Scan for the cell matching the given text and deliver its [X, Y] coordinate at center. 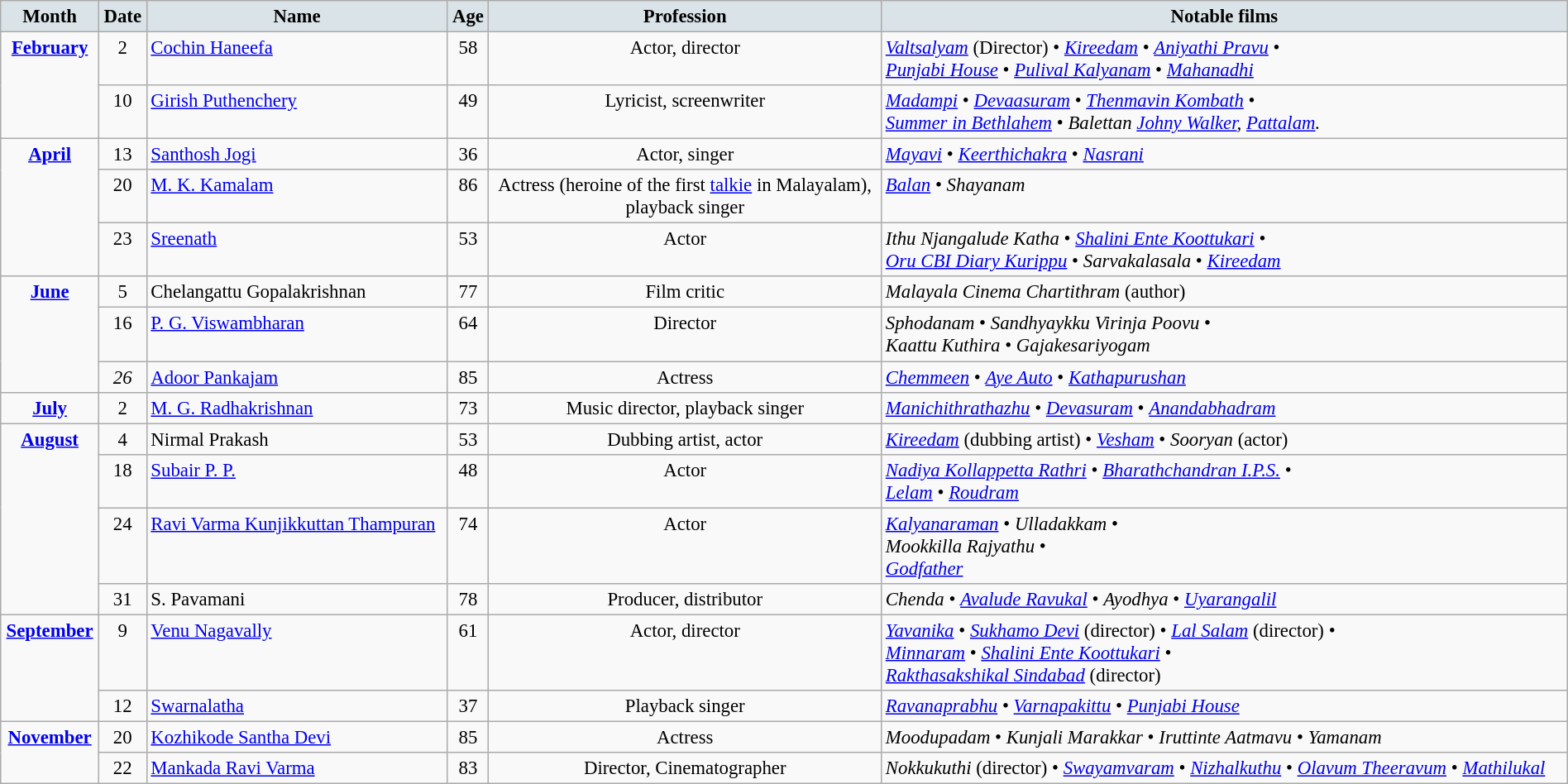
Music director, playback singer [685, 408]
Kalyanaraman • Ulladakkam • Mookkilla Rajyathu • Godfather [1225, 546]
36 [468, 155]
Date [122, 17]
Venu Nagavally [297, 653]
13 [122, 155]
61 [468, 653]
Playback singer [685, 706]
Mankada Ravi Varma [297, 768]
November [50, 753]
Valtsalyam (Director) • Kireedam • Aniyathi Pravu • Punjabi House • Pulival Kalyanam • Mahanadhi [1225, 60]
73 [468, 408]
Lyricist, screenwriter [685, 112]
Sphodanam • Sandhyaykku Virinja Poovu • Kaattu Kuthira • Gajakesariyogam [1225, 334]
Ithu Njangalude Katha • Shalini Ente Koottukari • Oru CBI Diary Kurippu • Sarvakalasala • Kireedam [1225, 250]
31 [122, 600]
Actor, singer [685, 155]
Balan • Shayanam [1225, 197]
Girish Puthenchery [297, 112]
64 [468, 334]
Subair P. P. [297, 481]
August [50, 519]
77 [468, 292]
16 [122, 334]
Notable films [1225, 17]
49 [468, 112]
Santhosh Jogi [297, 155]
24 [122, 546]
Actress (heroine of the first talkie in Malayalam), playback singer [685, 197]
10 [122, 112]
74 [468, 546]
Film critic [685, 292]
12 [122, 706]
Sreenath [297, 250]
Malayala Cinema Chartithram (author) [1225, 292]
Cochin Haneefa [297, 60]
26 [122, 377]
Ravi Varma Kunjikkuttan Thampuran [297, 546]
July [50, 408]
4 [122, 439]
September [50, 668]
9 [122, 653]
June [50, 334]
37 [468, 706]
M. G. Radhakrishnan [297, 408]
S. Pavamani [297, 600]
Swarnalatha [297, 706]
Age [468, 17]
58 [468, 60]
Profession [685, 17]
23 [122, 250]
Moodupadam • Kunjali Marakkar • Iruttinte Aatmavu • Yamanam [1225, 737]
April [50, 208]
Adoor Pankajam [297, 377]
22 [122, 768]
M. K. Kamalam [297, 197]
Month [50, 17]
Kireedam (dubbing artist) • Vesham • Sooryan (actor) [1225, 439]
Nadiya Kollappetta Rathri • Bharathchandran I.P.S. • Lelam • Roudram [1225, 481]
Yavanika • Sukhamo Devi (director) • Lal Salam (director) • Minnaram • Shalini Ente Koottukari • Rakthasakshikal Sindabad (director) [1225, 653]
18 [122, 481]
Director [685, 334]
78 [468, 600]
Ravanaprabhu • Varnapakittu • Punjabi House [1225, 706]
86 [468, 197]
Chemmeen • Aye Auto • Kathapurushan [1225, 377]
Chelangattu Gopalakrishnan [297, 292]
83 [468, 768]
5 [122, 292]
Producer, distributor [685, 600]
Nirmal Prakash [297, 439]
February [50, 86]
Nokkukuthi (director) • Swayamvaram • Nizhalkuthu • Olavum Theeravum • Mathilukal [1225, 768]
Name [297, 17]
Dubbing artist, actor [685, 439]
Director, Cinematographer [685, 768]
P. G. Viswambharan [297, 334]
Kozhikode Santha Devi [297, 737]
Manichithrathazhu • Devasuram • Anandabhadram [1225, 408]
Chenda • Avalude Ravukal • Ayodhya • Uyarangalil [1225, 600]
Madampi • Devaasuram • Thenmavin Kombath • Summer in Bethlahem • Balettan Johny Walker, Pattalam. [1225, 112]
Mayavi • Keerthichakra • Nasrani [1225, 155]
48 [468, 481]
